Provide the (x, y) coordinate of the cell's center where the given text is located.  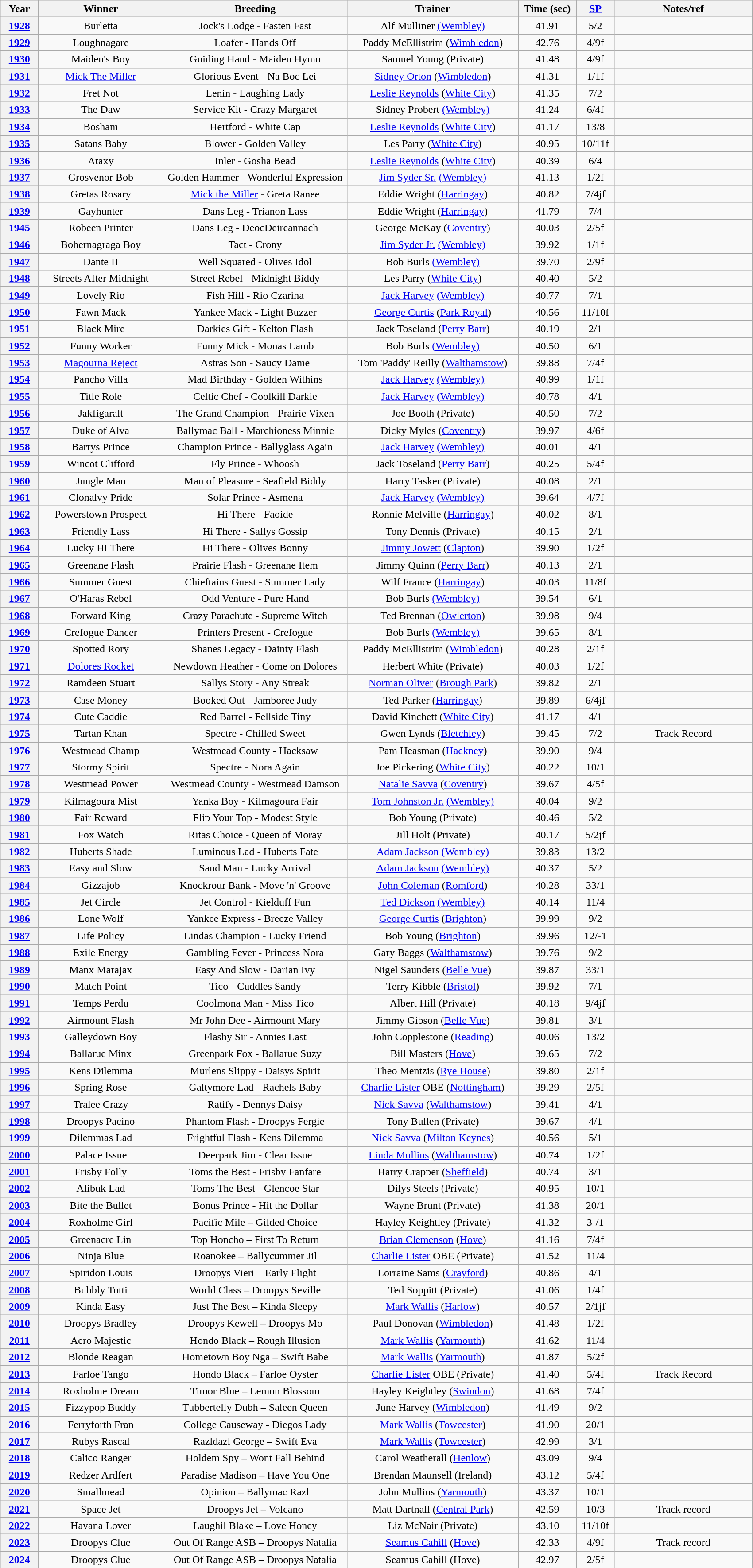
Fish Hill - Rio Czarina (255, 295)
1931 (19, 76)
Loafer - Hands Off (255, 43)
Crefogue Dancer (101, 632)
Mark Wallis (Harlow) (433, 1307)
6/4 (595, 160)
Knockrour Bank - Move 'n' Groove (255, 885)
Kinda Easy (101, 1307)
Mr John Dee - Airmount Mary (255, 1020)
Lovely Rio (101, 295)
Deerpark Jim - Clear Issue (255, 1155)
1962 (19, 515)
Kilmagoura Mist (101, 801)
Yankee Mack - Light Buzzer (255, 312)
2008 (19, 1290)
1987 (19, 936)
2022 (19, 1525)
Ritas Choice - Queen of Moray (255, 835)
Razldazl George – Swift Eva (255, 1441)
1999 (19, 1138)
Spiridon Louis (101, 1273)
39.96 (547, 936)
Frightful Flash - Kens Dilemma (255, 1138)
1976 (19, 751)
Kens Dilemma (101, 1071)
Nigel Saunders (Belle Vue) (433, 969)
41.91 (547, 26)
42.33 (547, 1542)
College Causeway - Diegos Lady (255, 1425)
Summer Guest (101, 582)
Spotted Rory (101, 649)
Pancho Villa (101, 379)
Ted Brennan (Owlerton) (433, 616)
Clonalvy Pride (101, 498)
Ted Parker (Harringay) (433, 700)
1957 (19, 430)
Lenin - Laughing Lady (255, 93)
Roxholme Dream (101, 1391)
Bob Young (Brighton) (433, 936)
39.82 (547, 683)
Farloe Tango (101, 1374)
Breeding (255, 9)
4/5f (595, 784)
Pacific Mile – Gilded Choice (255, 1222)
Sand Man - Lucky Arrival (255, 868)
41.38 (547, 1205)
Luminous Lad - Huberts Fate (255, 852)
Gretas Rosary (101, 194)
Roanokee – Ballycummer Jil (255, 1256)
2/9f (595, 262)
1936 (19, 160)
Charlie Lister OBE (Nottingham) (433, 1088)
1956 (19, 413)
Hi There - Faoide (255, 515)
1978 (19, 784)
1953 (19, 363)
Dolores Rocket (101, 666)
Fox Watch (101, 835)
2005 (19, 1239)
World Class – Droopys Seville (255, 1290)
Shanes Legacy - Dainty Flash (255, 649)
5/2jf (595, 835)
2004 (19, 1222)
40.18 (547, 1003)
6/4jf (595, 700)
40.25 (547, 464)
Service Kit - Crazy Margaret (255, 110)
1/4f (595, 1290)
Chieftains Guest - Summer Lady (255, 582)
41.90 (547, 1425)
Ted Soppitt (Private) (433, 1290)
1963 (19, 531)
Printers Present - Crefogue (255, 632)
2011 (19, 1340)
10/11f (595, 143)
1993 (19, 1037)
2001 (19, 1172)
39.89 (547, 700)
4/7f (595, 498)
2020 (19, 1492)
Gary Baggs (Walthamstow) (433, 952)
Ferryforth Fran (101, 1425)
1948 (19, 279)
1982 (19, 852)
13/8 (595, 127)
1958 (19, 447)
40.77 (547, 295)
40.13 (547, 565)
Airmount Flash (101, 1020)
39.83 (547, 852)
Natalie Savva (Coventry) (433, 784)
Blower - Golden Valley (255, 143)
Lucky Hi There (101, 548)
40.08 (547, 480)
Westmead County - Westmead Damson (255, 784)
Black Mire (101, 329)
Tartan Khan (101, 733)
1990 (19, 986)
Life Policy (101, 936)
1952 (19, 346)
1954 (19, 379)
Jim Syder Sr. (Wembley) (433, 177)
1989 (19, 969)
Palace Issue (101, 1155)
1986 (19, 919)
Jet Circle (101, 902)
2006 (19, 1256)
George McKay (Coventry) (433, 228)
Tralee Crazy (101, 1104)
Odd Venture - Pure Hand (255, 599)
Darkies Gift - Kelton Flash (255, 329)
40.04 (547, 801)
John Mullins (Yarmouth) (433, 1492)
39.98 (547, 616)
7/4 (595, 211)
7/4jf (595, 194)
Westmead Champ (101, 751)
1992 (19, 1020)
Jet Control - Kielduff Fun (255, 902)
1960 (19, 480)
Aero Majestic (101, 1340)
Laughil Blake – Love Honey (255, 1525)
Ballarue Minx (101, 1054)
1984 (19, 885)
1996 (19, 1088)
Alibuk Lad (101, 1189)
Ramdeen Stuart (101, 683)
Droopys Bradley (101, 1324)
Droopys Pacino (101, 1121)
Redzer Ardfert (101, 1475)
1935 (19, 143)
2007 (19, 1273)
Case Money (101, 700)
Ninja Blue (101, 1256)
2013 (19, 1374)
Fair Reward (101, 818)
1994 (19, 1054)
Nick Savva (Milton Keynes) (433, 1138)
1985 (19, 902)
Carol Weatherall (Henlow) (433, 1458)
Harry Tasker (Private) (433, 480)
1932 (19, 93)
1981 (19, 835)
Barrys Prince (101, 447)
43.37 (547, 1492)
1991 (19, 1003)
42.76 (547, 43)
1983 (19, 868)
Havana Lover (101, 1525)
Jill Holt (Private) (433, 835)
1928 (19, 26)
1934 (19, 127)
Lorraine Sams (Crayford) (433, 1273)
12/-1 (595, 936)
40.15 (547, 531)
40.86 (547, 1273)
1973 (19, 700)
Well Squared - Olives Idol (255, 262)
43.12 (547, 1475)
1961 (19, 498)
1959 (19, 464)
39.29 (547, 1088)
1997 (19, 1104)
42.59 (547, 1509)
Glorious Event - Na Boc Lei (255, 76)
1930 (19, 59)
Trainer (433, 9)
Wilf France (Harringay) (433, 582)
41.31 (547, 76)
Fizzypop Buddy (101, 1408)
Notes/ref (683, 9)
1966 (19, 582)
2019 (19, 1475)
Jungle Man (101, 480)
Smallmead (101, 1492)
40.19 (547, 329)
Satans Baby (101, 143)
Duke of Alva (101, 430)
1964 (19, 548)
Paul Donovan (Wimbledon) (433, 1324)
Coolmona Man - Miss Tico (255, 1003)
Gwen Lynds (Bletchley) (433, 733)
Jimmy Quinn (Perry Barr) (433, 565)
1933 (19, 110)
40.39 (547, 160)
Hayley Keightley (Private) (433, 1222)
Guiding Hand - Maiden Hymn (255, 59)
40.06 (547, 1037)
40.17 (547, 835)
Sidney Orton (Wimbledon) (433, 76)
Jakfigaralt (101, 413)
Prairie Flash - Greenane Item (255, 565)
Timor Blue – Lemon Blossom (255, 1391)
1929 (19, 43)
41.32 (547, 1222)
Red Barrel - Fellside Tiny (255, 716)
Crazy Parachute - Supreme Witch (255, 616)
Huberts Shade (101, 852)
Golden Hammer - Wonderful Expression (255, 177)
39.45 (547, 733)
Linda Mullins (Walthamstow) (433, 1155)
Dilemmas Lad (101, 1138)
1980 (19, 818)
39.99 (547, 919)
Powerstown Prospect (101, 515)
Time (sec) (547, 9)
39.87 (547, 969)
4/6f (595, 430)
40.57 (547, 1307)
Robeen Printer (101, 228)
Hi There - Olives Bonny (255, 548)
Year (19, 9)
Pam Heasman (Hackney) (433, 751)
June Harvey (Wimbledon) (433, 1408)
Bite the Bullet (101, 1205)
Galleydown Boy (101, 1037)
1975 (19, 733)
Tico - Cuddles Sandy (255, 986)
George Curtis (Park Royal) (433, 312)
Albert Hill (Private) (433, 1003)
Fawn Mack (101, 312)
Theo Mentzis (Rye House) (433, 1071)
Ratify - Dennys Daisy (255, 1104)
40.02 (547, 515)
1955 (19, 396)
Lone Wolf (101, 919)
Celtic Chef - Coolkill Darkie (255, 396)
Nick Savva (Walthamstow) (433, 1104)
1946 (19, 245)
40.99 (547, 379)
Fly Prince - Whoosh (255, 464)
Greenane Flash (101, 565)
2023 (19, 1542)
2009 (19, 1307)
Stormy Spirit (101, 767)
Inler - Gosha Bead (255, 160)
Hayley Keightley (Swindon) (433, 1391)
39.54 (547, 599)
George Curtis (Brighton) (433, 919)
Galtymore Lad - Rachels Baby (255, 1088)
Hi There - Sallys Gossip (255, 531)
Dilys Steels (Private) (433, 1189)
Easy and Slow (101, 868)
Jock's Lodge - Fasten Fast (255, 26)
John Copplestone (Reading) (433, 1037)
Dante II (101, 262)
Yanka Boy - Kilmagoura Fair (255, 801)
The Grand Champion - Prairie Vixen (255, 413)
Maiden's Boy (101, 59)
40.14 (547, 902)
1937 (19, 177)
Ronnie Melville (Harringay) (433, 515)
Samuel Young (Private) (433, 59)
Hondo Black – Farloe Oyster (255, 1374)
1945 (19, 228)
2/1jf (595, 1307)
Droopys Vieri – Early Flight (255, 1273)
Ted Dickson (Wembley) (433, 902)
Cute Caddie (101, 716)
Brendan Maunsell (Ireland) (433, 1475)
Space Jet (101, 1509)
1971 (19, 666)
41.16 (547, 1239)
Sidney Probert (Wembley) (433, 110)
Hometown Boy Nga – Swift Babe (255, 1357)
39.41 (547, 1104)
SP (595, 9)
Newdown Heather - Come on Dolores (255, 666)
Temps Perdu (101, 1003)
Grosvenor Bob (101, 177)
Funny Mick - Monas Lamb (255, 346)
2024 (19, 1559)
2010 (19, 1324)
41.62 (547, 1340)
Flashy Sir - Annies Last (255, 1037)
41.68 (547, 1391)
Ballymac Ball - Marchioness Minnie (255, 430)
Man of Pleasure - Seafield Biddy (255, 480)
Street Rebel - Midnight Biddy (255, 279)
40.46 (547, 818)
41.79 (547, 211)
41.87 (547, 1357)
Blonde Reagan (101, 1357)
1995 (19, 1071)
Solar Prince - Asmena (255, 498)
1969 (19, 632)
Wayne Brunt (Private) (433, 1205)
Title Role (101, 396)
Just The Best – Kinda Sleepy (255, 1307)
39.64 (547, 498)
9/4jf (595, 1003)
2015 (19, 1408)
6/4f (595, 110)
Brian Clemenson (Hove) (433, 1239)
Joe Pickering (White City) (433, 767)
Tom Johnston Jr. (Wembley) (433, 801)
39.97 (547, 430)
Gambling Fever - Princess Nora (255, 952)
2003 (19, 1205)
Astras Son - Saucy Dame (255, 363)
2018 (19, 1458)
Roxholme Girl (101, 1222)
Sallys Story - Any Streak (255, 683)
2014 (19, 1391)
39.70 (547, 262)
Holdem Spy – Wont Fall Behind (255, 1458)
41.40 (547, 1374)
Streets After Midnight (101, 279)
Toms The Best - Glencoe Star (255, 1189)
1970 (19, 649)
Booked Out - Jamboree Judy (255, 700)
40.82 (547, 194)
11/8f (595, 582)
Terry Kibble (Bristol) (433, 986)
Toms the Best - Frisby Fanfare (255, 1172)
Tom 'Paddy' Reilly (Walthamstow) (433, 363)
1979 (19, 801)
41.24 (547, 110)
5/1 (595, 1138)
Exile Energy (101, 952)
Bohernagraga Boy (101, 245)
Spectre - Chilled Sweet (255, 733)
Yankee Express - Breeze Valley (255, 919)
Funny Worker (101, 346)
2016 (19, 1425)
Spectre - Nora Again (255, 767)
Jimmy Gibson (Belle Vue) (433, 1020)
Tony Dennis (Private) (433, 531)
Mick The Miller (101, 76)
40.22 (547, 767)
1977 (19, 767)
Hondo Black – Rough Illusion (255, 1340)
Lindas Champion - Lucky Friend (255, 936)
42.99 (547, 1441)
Dicky Myles (Coventry) (433, 430)
41.35 (547, 93)
1938 (19, 194)
1967 (19, 599)
Bill Masters (Hove) (433, 1054)
1939 (19, 211)
Alf Mulliner (Wembley) (433, 26)
Hertford - White Cap (255, 127)
David Kinchett (White City) (433, 716)
Match Point (101, 986)
Fret Not (101, 93)
Westmead Power (101, 784)
2021 (19, 1509)
Tact - Crony (255, 245)
1988 (19, 952)
41.49 (547, 1408)
Gayhunter (101, 211)
The Daw (101, 110)
Phantom Flash - Droopys Fergie (255, 1121)
1972 (19, 683)
Droopys Kewell – Droopys Mo (255, 1324)
39.88 (547, 363)
5/2f (595, 1357)
Flip Your Top - Modest Style (255, 818)
Joe Booth (Private) (433, 413)
Murlens Slippy - Daisys Spirit (255, 1071)
Ataxy (101, 160)
Jim Syder Jr. (Wembley) (433, 245)
1951 (19, 329)
1947 (19, 262)
39.76 (547, 952)
Bubbly Totti (101, 1290)
Dans Leg - DeocDeireannach (255, 228)
1998 (19, 1121)
John Coleman (Romford) (433, 885)
41.52 (547, 1256)
Loughnagare (101, 43)
Top Honcho – First To Return (255, 1239)
1965 (19, 565)
10/3 (595, 1509)
Matt Dartnall (Central Park) (433, 1509)
2012 (19, 1357)
2002 (19, 1189)
39.81 (547, 1020)
1974 (19, 716)
41.06 (547, 1290)
Winner (101, 9)
Bosham (101, 127)
43.10 (547, 1525)
Magourna Reject (101, 363)
Mick the Miller - Greta Ranee (255, 194)
1949 (19, 295)
Friendly Lass (101, 531)
Spring Rose (101, 1088)
1968 (19, 616)
42.97 (547, 1559)
Greenpark Fox - Ballarue Suzy (255, 1054)
Wincot Clifford (101, 464)
Forward King (101, 616)
3-/1 (595, 1222)
1950 (19, 312)
Dans Leg - Trianon Lass (255, 211)
Greenacre Lin (101, 1239)
Champion Prince - Ballyglass Again (255, 447)
Harry Crapper (Sheffield) (433, 1172)
43.09 (547, 1458)
41.13 (547, 177)
Bonus Prince - Hit the Dollar (255, 1205)
Paradise Madison – Have You One (255, 1475)
O'Haras Rebel (101, 599)
39.80 (547, 1071)
Droopys Jet – Volcano (255, 1509)
Manx Marajax (101, 969)
Jimmy Jowett (Clapton) (433, 548)
Herbert White (Private) (433, 666)
40.01 (547, 447)
Calico Ranger (101, 1458)
40.78 (547, 396)
Norman Oliver (Brough Park) (433, 683)
Easy And Slow - Darian Ivy (255, 969)
Bob Young (Private) (433, 818)
Gizzajob (101, 885)
Tubbertelly Dubh – Saleen Queen (255, 1408)
Opinion – Ballymac Razl (255, 1492)
40.37 (547, 868)
Westmead County - Hacksaw (255, 751)
Mad Birthday - Golden Withins (255, 379)
2000 (19, 1155)
Frisby Folly (101, 1172)
Rubys Rascal (101, 1441)
40.40 (547, 279)
Tony Bullen (Private) (433, 1121)
2017 (19, 1441)
Burletta (101, 26)
Liz McNair (Private) (433, 1525)
